Search for the cell housing the specified text and yield its [X, Y] center coordinate. 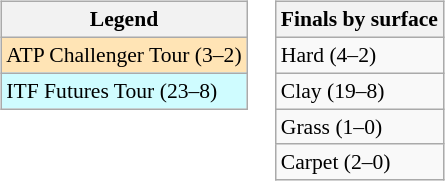
Carpet (2–0) [360, 162]
Legend [124, 20]
Clay (19–8) [360, 91]
Grass (1–0) [360, 127]
Hard (4–2) [360, 55]
ATP Challenger Tour (3–2) [124, 55]
Finals by surface [360, 20]
ITF Futures Tour (23–8) [124, 91]
